Capture the cell that displays the provided text and extract its (x, y) central coordinate. 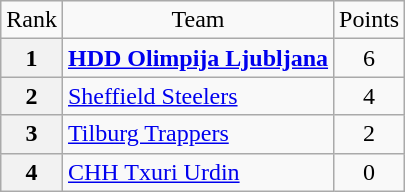
Tilburg Trappers (198, 134)
Team (198, 20)
HDD Olimpija Ljubljana (198, 58)
Sheffield Steelers (198, 96)
1 (32, 58)
3 (32, 134)
0 (370, 172)
6 (370, 58)
Points (370, 20)
CHH Txuri Urdin (198, 172)
Rank (32, 20)
